Search for the cell housing the specified text and yield its [x, y] center coordinate. 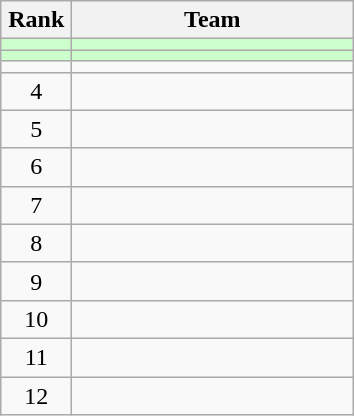
5 [36, 129]
Rank [36, 20]
8 [36, 243]
11 [36, 357]
9 [36, 281]
10 [36, 319]
7 [36, 205]
4 [36, 91]
6 [36, 167]
Team [212, 20]
12 [36, 395]
